Detect which cell encompasses the target text, then output its (x, y) center coordinate. 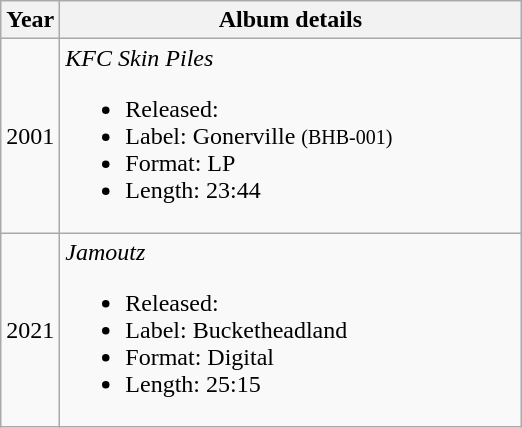
2021 (30, 330)
JamoutzReleased: Label: BucketheadlandFormat: DigitalLength: 25:15 (290, 330)
2001 (30, 136)
KFC Skin PilesReleased: Label: Gonerville (BHB-001)Format: LPLength: 23:44 (290, 136)
Year (30, 20)
Album details (290, 20)
